Provide the (x, y) coordinate of the cell's center where the given text is located.  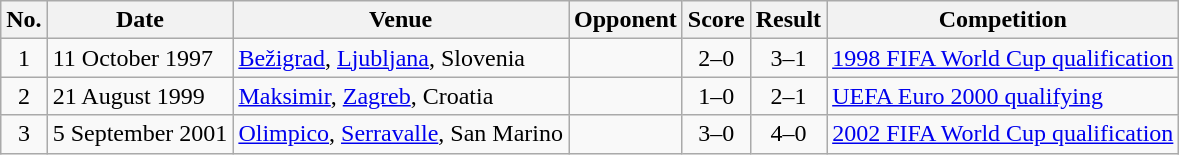
3–0 (716, 134)
Olimpico, Serravalle, San Marino (401, 134)
3 (24, 134)
2–0 (716, 58)
4–0 (788, 134)
Venue (401, 20)
1998 FIFA World Cup qualification (1003, 58)
3–1 (788, 58)
11 October 1997 (140, 58)
Score (716, 20)
Maksimir, Zagreb, Croatia (401, 96)
Bežigrad, Ljubljana, Slovenia (401, 58)
2002 FIFA World Cup qualification (1003, 134)
Date (140, 20)
UEFA Euro 2000 qualifying (1003, 96)
2 (24, 96)
Opponent (626, 20)
5 September 2001 (140, 134)
Result (788, 20)
1–0 (716, 96)
Competition (1003, 20)
21 August 1999 (140, 96)
2–1 (788, 96)
1 (24, 58)
No. (24, 20)
